Provide the (X, Y) coordinate of the cell's center where the given text is located.  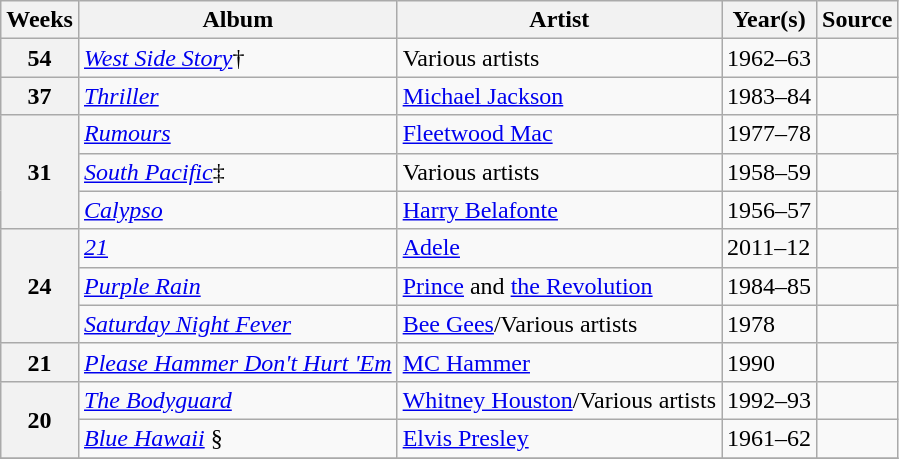
Michael Jackson (559, 96)
20 (40, 419)
1961–62 (770, 438)
1962–63 (770, 58)
Bee Gees/Various artists (559, 324)
Rumours (238, 134)
37 (40, 96)
24 (40, 286)
Artist (559, 20)
Thriller (238, 96)
31 (40, 172)
Blue Hawaii § (238, 438)
1977–78 (770, 134)
Adele (559, 248)
The Bodyguard (238, 400)
Album (238, 20)
Calypso (238, 210)
Whitney Houston/Various artists (559, 400)
1978 (770, 324)
Fleetwood Mac (559, 134)
54 (40, 58)
MC Hammer (559, 362)
Purple Rain (238, 286)
1956–57 (770, 210)
1983–84 (770, 96)
2011–12 (770, 248)
South Pacific‡ (238, 172)
1984–85 (770, 286)
Elvis Presley (559, 438)
Weeks (40, 20)
Please Hammer Don't Hurt 'Em (238, 362)
1958–59 (770, 172)
1992–93 (770, 400)
1990 (770, 362)
Source (858, 20)
Saturday Night Fever (238, 324)
Harry Belafonte (559, 210)
Prince and the Revolution (559, 286)
West Side Story† (238, 58)
Year(s) (770, 20)
